Determine the (X, Y) coordinate at the center of the cell enclosing the given text.  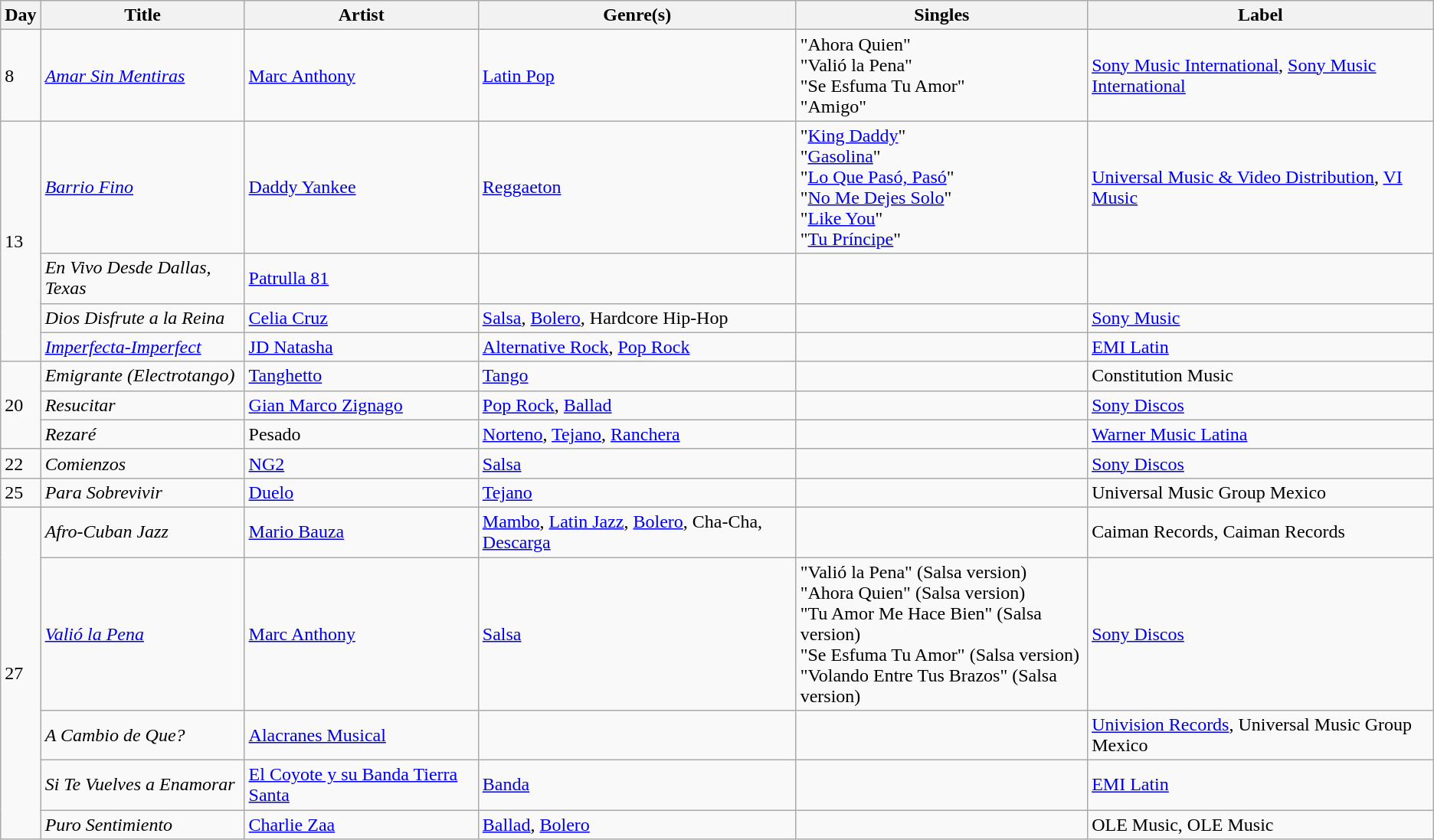
"King Daddy""Gasolina""Lo Que Pasó, Pasó""No Me Dejes Solo""Like You""Tu Príncipe" (941, 187)
El Coyote y su Banda Tierra Santa (362, 786)
Day (21, 15)
NG2 (362, 463)
Label (1261, 15)
Warner Music Latina (1261, 434)
Alternative Rock, Pop Rock (637, 347)
Gian Marco Zignago (362, 405)
OLE Music, OLE Music (1261, 825)
Dios Disfrute a la Reina (142, 318)
Pesado (362, 434)
Tejano (637, 492)
Univision Records, Universal Music Group Mexico (1261, 735)
"Ahora Quien""Valió la Pena""Se Esfuma Tu Amor""Amigo" (941, 75)
A Cambio de Que? (142, 735)
Salsa, Bolero, Hardcore Hip-Hop (637, 318)
Norteno, Tejano, Ranchera (637, 434)
Si Te Vuelves a Enamorar (142, 786)
Banda (637, 786)
JD Natasha (362, 347)
Celia Cruz (362, 318)
Daddy Yankee (362, 187)
Ballad, Bolero (637, 825)
Caiman Records, Caiman Records (1261, 531)
Alacranes Musical (362, 735)
20 (21, 405)
Tango (637, 376)
Patrulla 81 (362, 279)
Reggaeton (637, 187)
25 (21, 492)
Rezaré (142, 434)
Sony Music International, Sony Music International (1261, 75)
Emigrante (Electrotango) (142, 376)
Afro-Cuban Jazz (142, 531)
22 (21, 463)
Genre(s) (637, 15)
Sony Music (1261, 318)
Comienzos (142, 463)
Amar Sin Mentiras (142, 75)
Charlie Zaa (362, 825)
13 (21, 241)
Duelo (362, 492)
Artist (362, 15)
Singles (941, 15)
Mambo, Latin Jazz, Bolero, Cha-Cha, Descarga (637, 531)
Valió la Pena (142, 634)
Universal Music & Video Distribution, VI Music (1261, 187)
Para Sobrevivir (142, 492)
En Vivo Desde Dallas, Texas (142, 279)
Mario Bauza (362, 531)
Pop Rock, Ballad (637, 405)
Imperfecta-Imperfect (142, 347)
Title (142, 15)
Puro Sentimiento (142, 825)
27 (21, 672)
8 (21, 75)
Constitution Music (1261, 376)
Latin Pop (637, 75)
Barrio Fino (142, 187)
Universal Music Group Mexico (1261, 492)
Resucitar (142, 405)
Tanghetto (362, 376)
